Pinpoint the cell where the given text exists, returning its (X, Y) midpoint coordinate. 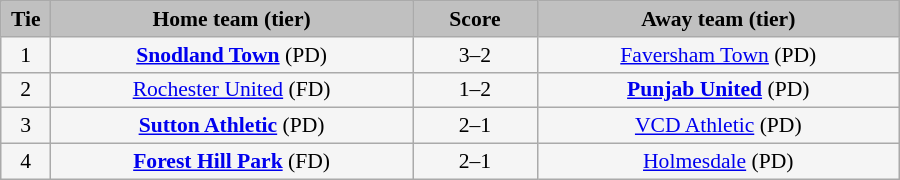
2 (26, 90)
Faversham Town (PD) (718, 55)
Score (476, 19)
Punjab United (PD) (718, 90)
Rochester United (FD) (232, 90)
Home team (tier) (232, 19)
Away team (tier) (718, 19)
Tie (26, 19)
Sutton Athletic (PD) (232, 126)
3 (26, 126)
1–2 (476, 90)
Forest Hill Park (FD) (232, 162)
1 (26, 55)
Snodland Town (PD) (232, 55)
Holmesdale (PD) (718, 162)
VCD Athletic (PD) (718, 126)
4 (26, 162)
3–2 (476, 55)
